Find where the given text appears and provide that cell's center as (x, y) coordinate. 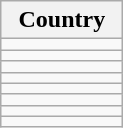
Country (62, 20)
